Identify which cell holds the provided text, then report its [X, Y] central coordinate. 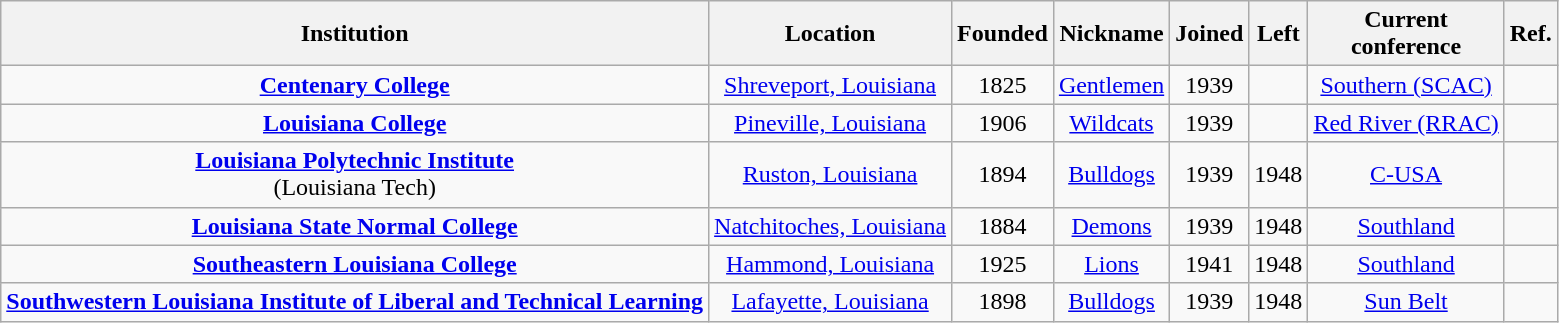
Natchitoches, Louisiana [830, 226]
Hammond, Louisiana [830, 264]
1825 [1003, 85]
Founded [1003, 34]
Sun Belt [1406, 302]
1894 [1003, 174]
1898 [1003, 302]
Louisiana State Normal College [355, 226]
Pineville, Louisiana [830, 123]
Centenary College [355, 85]
Southwestern Louisiana Institute of Liberal and Technical Learning [355, 302]
Institution [355, 34]
1925 [1003, 264]
Currentconference [1406, 34]
1884 [1003, 226]
Louisiana College [355, 123]
C-USA [1406, 174]
Location [830, 34]
Southern (SCAC) [1406, 85]
Joined [1210, 34]
Ruston, Louisiana [830, 174]
Red River (RRAC) [1406, 123]
1941 [1210, 264]
Demons [1111, 226]
Lions [1111, 264]
Wildcats [1111, 123]
Gentlemen [1111, 85]
Louisiana Polytechnic Institute(Louisiana Tech) [355, 174]
Nickname [1111, 34]
1906 [1003, 123]
Ref. [1530, 34]
Southeastern Louisiana College [355, 264]
Shreveport, Louisiana [830, 85]
Left [1278, 34]
Lafayette, Louisiana [830, 302]
